Output the (x, y) coordinate of the center of the cell containing the given text.  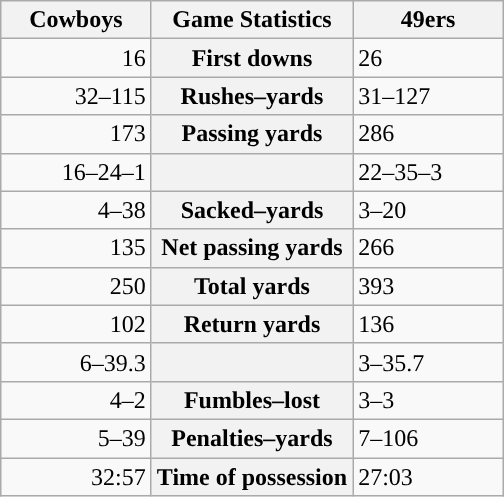
Game Statistics (252, 20)
102 (76, 324)
First downs (252, 58)
49ers (428, 20)
Penalties–yards (252, 438)
286 (428, 134)
3–20 (428, 210)
6–39.3 (76, 362)
32:57 (76, 477)
136 (428, 324)
Sacked–yards (252, 210)
Cowboys (76, 20)
250 (76, 286)
5–39 (76, 438)
31–127 (428, 96)
7–106 (428, 438)
4–38 (76, 210)
4–2 (76, 400)
16 (76, 58)
Net passing yards (252, 248)
3–35.7 (428, 362)
Return yards (252, 324)
Passing yards (252, 134)
Total yards (252, 286)
32–115 (76, 96)
Fumbles–lost (252, 400)
26 (428, 58)
3–3 (428, 400)
Rushes–yards (252, 96)
16–24–1 (76, 172)
173 (76, 134)
135 (76, 248)
27:03 (428, 477)
393 (428, 286)
Time of possession (252, 477)
266 (428, 248)
22–35–3 (428, 172)
